Find where the given text appears and provide that cell's center as [x, y] coordinate. 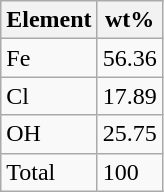
wt% [130, 20]
25.75 [130, 134]
56.36 [130, 58]
Fe [49, 58]
Cl [49, 96]
Element [49, 20]
OH [49, 134]
100 [130, 172]
17.89 [130, 96]
Total [49, 172]
